For the text-containing cell, return its midpoint in (X, Y) coordinate format. 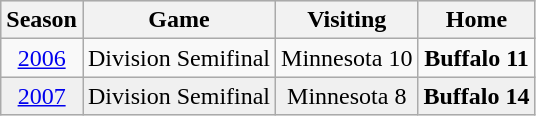
Minnesota 8 (347, 96)
Buffalo 11 (476, 58)
2006 (42, 58)
Visiting (347, 20)
Game (178, 20)
Home (476, 20)
Buffalo 14 (476, 96)
2007 (42, 96)
Minnesota 10 (347, 58)
Season (42, 20)
